Output the [x, y] coordinate of the center of the cell containing the given text.  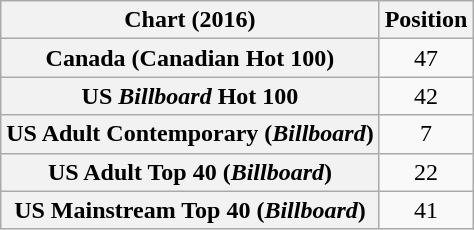
US Billboard Hot 100 [190, 96]
42 [426, 96]
41 [426, 210]
47 [426, 58]
7 [426, 134]
US Adult Top 40 (Billboard) [190, 172]
Canada (Canadian Hot 100) [190, 58]
22 [426, 172]
Position [426, 20]
US Mainstream Top 40 (Billboard) [190, 210]
Chart (2016) [190, 20]
US Adult Contemporary (Billboard) [190, 134]
